Return (x, y) of the center of cell containing provided text 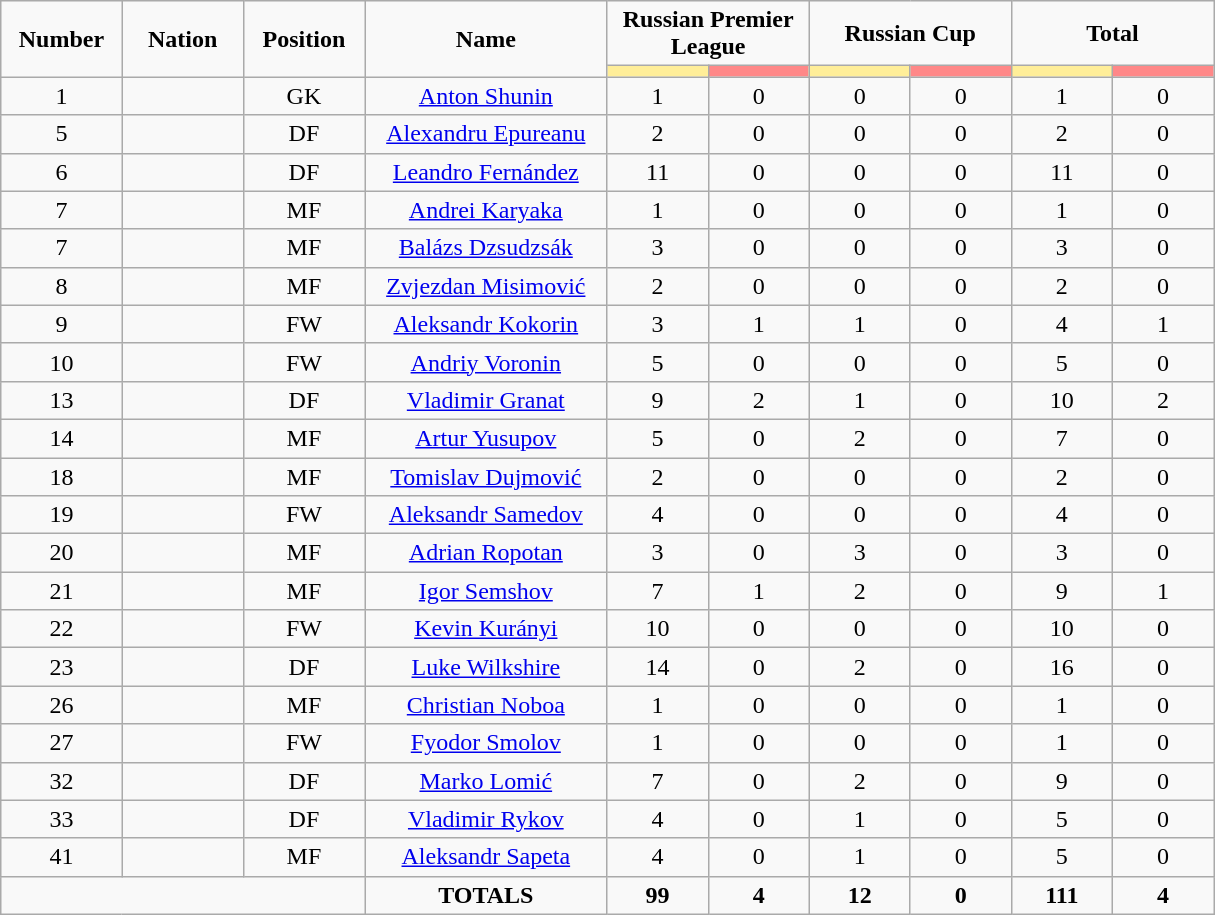
26 (62, 705)
32 (62, 781)
Alexandru Epureanu (486, 134)
Andriy Voronin (486, 362)
Aleksandr Kokorin (486, 324)
Vladimir Rykov (486, 819)
Tomislav Dujmović (486, 477)
Aleksandr Samedov (486, 515)
19 (62, 515)
Nation (182, 39)
41 (62, 857)
Anton Shunin (486, 96)
Leandro Fernández (486, 172)
Kevin Kurányi (486, 629)
Marko Lomić (486, 781)
TOTALS (486, 895)
Balázs Dzsudzsák (486, 248)
GK (304, 96)
111 (1062, 895)
13 (62, 400)
Andrei Karyaka (486, 210)
Russian Cup (910, 34)
Fyodor Smolov (486, 743)
18 (62, 477)
22 (62, 629)
8 (62, 286)
99 (658, 895)
Vladimir Granat (486, 400)
Igor Semshov (486, 591)
16 (1062, 667)
Name (486, 39)
20 (62, 553)
Total (1112, 34)
Position (304, 39)
Luke Wilkshire (486, 667)
Number (62, 39)
Adrian Ropotan (486, 553)
6 (62, 172)
Christian Noboa (486, 705)
33 (62, 819)
23 (62, 667)
Aleksandr Sapeta (486, 857)
Russian Premier League (708, 34)
12 (860, 895)
27 (62, 743)
21 (62, 591)
Zvjezdan Misimović (486, 286)
Artur Yusupov (486, 438)
